For the text-containing cell, return its midpoint in [x, y] coordinate format. 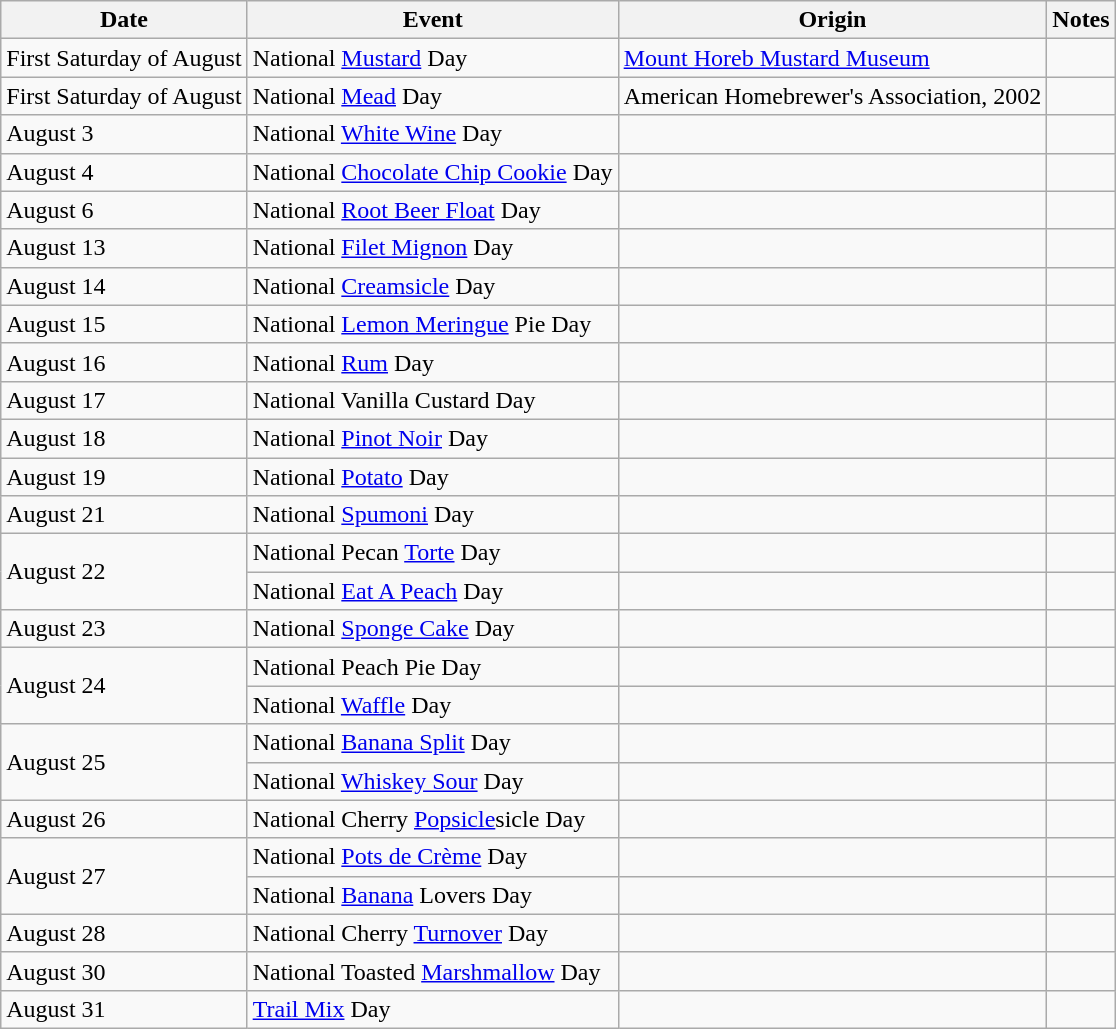
National Pots de Crème Day [432, 857]
August 17 [124, 400]
National Pecan Torte Day [432, 553]
Notes [1081, 20]
August 27 [124, 876]
National Mead Day [432, 96]
National Peach Pie Day [432, 667]
August 16 [124, 362]
National Waffle Day [432, 705]
National Lemon Meringue Pie Day [432, 324]
National Root Beer Float Day [432, 210]
August 19 [124, 477]
August 6 [124, 210]
Date [124, 20]
National Toasted Marshmallow Day [432, 971]
National Spumoni Day [432, 515]
National Eat A Peach Day [432, 591]
National Mustard Day [432, 58]
August 24 [124, 686]
National Banana Split Day [432, 743]
August 26 [124, 819]
National Potato Day [432, 477]
Trail Mix Day [432, 1009]
National Creamsicle Day [432, 286]
August 25 [124, 762]
August 18 [124, 438]
August 3 [124, 134]
National Cherry Turnover Day [432, 933]
August 13 [124, 248]
National White Wine Day [432, 134]
National Filet Mignon Day [432, 248]
August 15 [124, 324]
American Homebrewer's Association, 2002 [832, 96]
August 22 [124, 572]
August 21 [124, 515]
National Whiskey Sour Day [432, 781]
National Vanilla Custard Day [432, 400]
National Rum Day [432, 362]
Event [432, 20]
National Sponge Cake Day [432, 629]
August 28 [124, 933]
August 23 [124, 629]
National Cherry Popsiclesicle Day [432, 819]
National Pinot Noir Day [432, 438]
Mount Horeb Mustard Museum [832, 58]
National Chocolate Chip Cookie Day [432, 172]
Origin [832, 20]
August 30 [124, 971]
August 4 [124, 172]
August 14 [124, 286]
National Banana Lovers Day [432, 895]
August 31 [124, 1009]
